Detect which cell encompasses the target text, then output its (x, y) center coordinate. 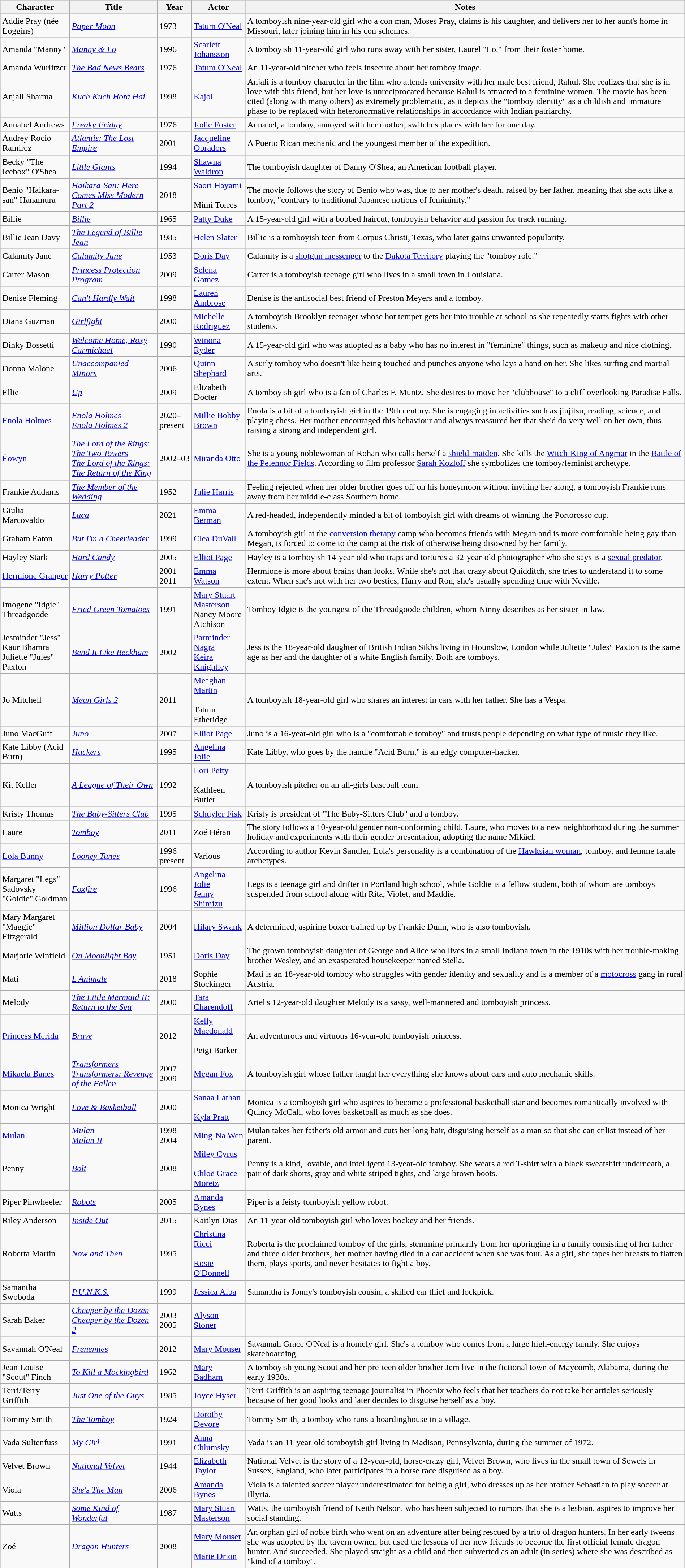
Billie Jean Davy (35, 237)
Billie is a tomboyish teen from Corpus Christi, Texas, who later gains unwanted popularity. (465, 237)
Angelina Jolie (219, 752)
Hayley Stark (35, 557)
Parminder NagraKeira Knightley (219, 652)
Hilary Swank (219, 927)
1924 (174, 1419)
A 15-year-old girl with a bobbed haircut, tomboyish behavior and passion for track running. (465, 218)
L'Animale (113, 979)
Scarlett Johansson (219, 49)
Million Dollar Baby (113, 927)
Schuyler Fisk (219, 814)
Kelly MacdonaldPeigi Barker (219, 1036)
A tomboyish girl who is a fan of Charles F. Muntz. She desires to move her "clubhouse" to a cliff overlooking Paradise Falls. (465, 392)
Penny (35, 1169)
P.U.N.K.S. (113, 1292)
20032005 (174, 1320)
Girlfight (113, 321)
A tomboyish young Scout and her pre-teen older brother Jem live in the fictional town of Maycomb, Alabama, during the early 1930s. (465, 1372)
Mary Mouser (219, 1348)
Addie Pray (née Loggins) (35, 26)
Tommy Smith (35, 1419)
Foxfire (113, 889)
The Baby-Sitters Club (113, 814)
Tomboy (113, 832)
Selena Gomez (219, 274)
Cheaper by the DozenCheaper by the Dozen 2 (113, 1320)
TransformersTransformers: Revenge of the Fallen (113, 1074)
Viola is a talented soccer player underestimated for being a girl, who dresses up as her brother Sebastian to play soccer at Illyria. (465, 1489)
The Lord of the Rings: The Two TowersThe Lord of the Rings: The Return of the King (113, 459)
2021 (174, 515)
Laure (35, 832)
1965 (174, 218)
Elizabeth Taylor (219, 1466)
Millie Bobby Brown (219, 420)
Watts (35, 1513)
A red-headed, independently minded a bit of tomboyish girl with dreams of winning the Portorosso cup. (465, 515)
20072009 (174, 1074)
Harry Potter (113, 576)
Ariel's 12-year-old daughter Melody is a sassy, well-mannered and tomboyish princess. (465, 1002)
2002 (174, 652)
My Girl (113, 1442)
2015 (174, 1221)
Kit Keller (35, 785)
Giulia Marcovaldo (35, 515)
Paper Moon (113, 26)
Michelle Rodriguez (219, 321)
Haikara-San: Here Comes Miss Modern Part 2 (113, 195)
Kajol (219, 96)
2001 (174, 143)
Tommy Smith, a tomboy who runs a boardinghouse in a village. (465, 1419)
1994 (174, 167)
Mary Stuart Masterson (219, 1513)
But I'm a Cheerleader (113, 539)
On Moonlight Bay (113, 956)
Jodie Foster (219, 125)
Zoé Héran (219, 832)
A 15-year-old girl who was adopted as a baby who has no interest in "feminine" things, such as makeup and nice clothing. (465, 345)
Dragon Hunters (113, 1546)
2002–03 (174, 459)
Megan Fox (219, 1074)
A Puerto Rican mechanic and the youngest member of the expedition. (465, 143)
Lola Bunny (35, 856)
Helen Slater (219, 237)
Tomboy Idgie is the youngest of the Threadgoode children, whom Ninny describes as her sister-in-law. (465, 609)
Looney Tunes (113, 856)
1987 (174, 1513)
A League of Their Own (113, 785)
Riley Anderson (35, 1221)
Enola HolmesEnola Holmes 2 (113, 420)
A tomboyish girl whose father taught her everything she knows about cars and auto mechanic skills. (465, 1074)
Terri/Terry Griffith (35, 1395)
Piper is a feisty tomboyish yellow robot. (465, 1202)
Savannah Grace O'Neal is a homely girl. She's a tomboy who comes from a large high-energy family. She enjoys skateboarding. (465, 1348)
1953 (174, 256)
Freaky Friday (113, 125)
Kate Libby, who goes by the handle "Acid Burn," is an edgy computer-hacker. (465, 752)
Kristy is president of "The Baby-Sitters Club" and a tomboy. (465, 814)
The Bad News Bears (113, 68)
Mary Stuart MastersonNancy Moore Atchison (219, 609)
Princess Merida (35, 1036)
Tara Charendoff (219, 1002)
Notes (465, 7)
Actor (219, 7)
A determined, aspiring boxer trained up by Frankie Dunn, who is also tomboyish. (465, 927)
Annabel Andrews (35, 125)
Saori HayamiMimi Torres (219, 195)
Juno (113, 733)
Denise is the antisocial best friend of Preston Meyers and a tomboy. (465, 298)
A surly tomboy who doesn't like being touched and punches anyone who lays a hand on her. She likes surfing and martial arts. (465, 368)
The Tomboy (113, 1419)
Mary MouserMarie Drion (219, 1546)
Love & Basketball (113, 1107)
Sophie Stockinger (219, 979)
An adventurous and virtuous 16-year-old tomboyish princess. (465, 1036)
Éowyn (35, 459)
Lauren Ambrose (219, 298)
A tomboyish Brooklyn teenager whose hot temper gets her into trouble at school as she repeatedly starts fights with other students. (465, 321)
Juno MacGuff (35, 733)
Mulan takes her father's old armor and cuts her long hair, disguising herself as a man so that she can enlist instead of her parent. (465, 1135)
Zoé (35, 1546)
Marjorie Winfield (35, 956)
Atlantis: The Lost Empire (113, 143)
To Kill a Mockingbird (113, 1372)
1951 (174, 956)
1962 (174, 1372)
2001–2011 (174, 576)
Mati (35, 979)
Juno is a 16-year-old girl who is a "comfortable tomboy" and trusts people depending on what type of music they like. (465, 733)
Miranda Otto (219, 459)
A tomboyish 18-year-old girl who shares an interest in cars with her father. She has a Vespa. (465, 700)
Robots (113, 1202)
Samantha is Jonny's tomboyish cousin, a skilled car thief and lockpick. (465, 1292)
Samantha Swoboda (35, 1292)
Angelina JolieJenny Shimizu (219, 889)
2007 (174, 733)
Mary Badham (219, 1372)
Inside Out (113, 1221)
Hayley is a tomboyish 14-year-old who traps and tortures a 32-year-old photographer who she says is a sexual predator. (465, 557)
A tomboyish pitcher on an all-girls baseball team. (465, 785)
Donna Malone (35, 368)
Unaccompanied Minors (113, 368)
Savannah O'Neal (35, 1348)
1996–present (174, 856)
Dinky Bossetti (35, 345)
MulanMulan II (113, 1135)
Jacqueline Obradors (219, 143)
Velvet Brown (35, 1466)
Kuch Kuch Hota Hai (113, 96)
Mikaela Banes (35, 1074)
Jessica Alba (219, 1292)
Audrey Rocio Ramirez (35, 143)
Frankie Addams (35, 492)
Lori PettyKathleen Butler (219, 785)
Elizabeth Docter (219, 392)
An 11-year-old tomboyish girl who loves hockey and her friends. (465, 1221)
The tomboyish daughter of Danny O'Shea, an American football player. (465, 167)
A tomboyish 11-year-old girl who runs away with her sister, Laurel "Lo," from their foster home. (465, 49)
Calamity is a shotgun messenger to the Dakota Territory playing the "tomboy role." (465, 256)
Character (35, 7)
Frenemies (113, 1348)
Now and Then (113, 1254)
1952 (174, 492)
Julie Harris (219, 492)
National Velvet (113, 1466)
Benio "Haikara-san" Hanamura (35, 195)
Patty Duke (219, 218)
1973 (174, 26)
Sarah Baker (35, 1320)
An 11-year-old pitcher who feels insecure about her tomboy image. (465, 68)
Hackers (113, 752)
Joyce Hyser (219, 1395)
Anjali Sharma (35, 96)
Enola Holmes (35, 420)
Welcome Home, Roxy Carmichael (113, 345)
The Legend of Billie Jean (113, 237)
Year (174, 7)
Emma Berman (219, 515)
Jean Louise "Scout" Finch (35, 1372)
Watts, the tomboyish friend of Keith Nelson, who has been subjected to rumors that she is a lesbian, aspires to improve her social standing. (465, 1513)
Jesminder "Jess" Kaur BhamraJuliette "Jules" Paxton (35, 652)
Monica Wright (35, 1107)
Alyson Stoner (219, 1320)
Carter is a tomboyish teenage girl who lives in a small town in Louisiana. (465, 274)
Mary Margaret "Maggie" Fitzgerald (35, 927)
Little Giants (113, 167)
Imogene "Idgie" Threadgoode (35, 609)
Princess Protection Program (113, 274)
1944 (174, 1466)
Mulan (35, 1135)
Quinn Shephard (219, 368)
According to author Kevin Sandler, Lola's personality is a combination of the Hawksian woman, tomboy, and femme fatale archetypes. (465, 856)
Melody (35, 1002)
1992 (174, 785)
Various (219, 856)
19982004 (174, 1135)
Ellie (35, 392)
Some Kind of Wonderful (113, 1513)
2004 (174, 927)
Annabel, a tomboy, annoyed with her mother, switches places with her for one day. (465, 125)
Diana Guzman (35, 321)
Jo Mitchell (35, 700)
Christina RicciRosie O'Donnell (219, 1254)
Vada Sultenfuss (35, 1442)
Ming-Na Wen (219, 1135)
Mati is an 18-year-old tomboy who struggles with gender identity and sexuality and is a member of a motocross gang in rural Austria. (465, 979)
The Member of the Wedding (113, 492)
Amanda Wurlitzer (35, 68)
The Little Mermaid II: Return to the Sea (113, 1002)
Manny & Lo (113, 49)
She's The Man (113, 1489)
Emma Watson (219, 576)
2020–present (174, 420)
Vada is an 11-year-old tomboyish girl living in Madison, Pennsylvania, during the summer of 1972. (465, 1442)
Margaret "Legs" Sadovsky"Goldie" Goldman (35, 889)
Dorothy Devore (219, 1419)
Can't Hardly Wait (113, 298)
Graham Eaton (35, 539)
Piper Pinwheeler (35, 1202)
Fried Green Tomatoes (113, 609)
Up (113, 392)
Hard Candy (113, 557)
Bend It Like Beckham (113, 652)
1990 (174, 345)
Miley CyrusChloë Grace Moretz (219, 1169)
Viola (35, 1489)
Denise Fleming (35, 298)
Shawna Waldron (219, 167)
Amanda "Manny" (35, 49)
Kaitlyn Dias (219, 1221)
Brave (113, 1036)
Roberta Martin (35, 1254)
Luca (113, 515)
Meaghan MartinTatum Etheridge (219, 700)
Kate Libby (Acid Burn) (35, 752)
Anna Chlumsky (219, 1442)
Title (113, 7)
Sanaa LathanKyla Pratt (219, 1107)
Carter Mason (35, 274)
Winona Ryder (219, 345)
Hermione Granger (35, 576)
Clea DuVall (219, 539)
Bolt (113, 1169)
Kristy Thomas (35, 814)
Becky "The Icebox" O'Shea (35, 167)
Just One of the Guys (113, 1395)
Mean Girls 2 (113, 700)
